Search for the cell housing the specified text and yield its (X, Y) center coordinate. 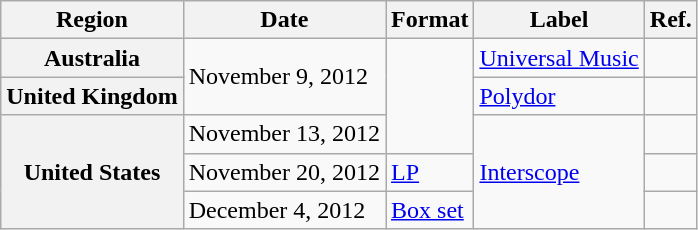
December 4, 2012 (284, 210)
Polydor (559, 96)
November 20, 2012 (284, 172)
Label (559, 20)
Date (284, 20)
Australia (92, 58)
Universal Music (559, 58)
November 9, 2012 (284, 77)
Interscope (559, 172)
Format (430, 20)
Box set (430, 210)
Ref. (670, 20)
LP (430, 172)
November 13, 2012 (284, 134)
United States (92, 172)
United Kingdom (92, 96)
Region (92, 20)
